Scan for the cell matching the given text and deliver its [x, y] coordinate at center. 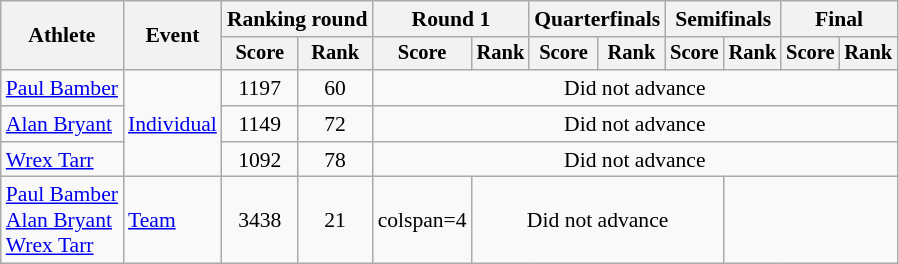
60 [336, 88]
1092 [260, 160]
Final [839, 19]
Semifinals [723, 19]
Quarterfinals [597, 19]
Alan Bryant [62, 124]
1197 [260, 88]
Ranking round [298, 19]
78 [336, 160]
Paul Bamber [62, 88]
Wrex Tarr [62, 160]
Event [172, 36]
Team [172, 220]
1149 [260, 124]
21 [336, 220]
Round 1 [452, 19]
3438 [260, 220]
Individual [172, 124]
colspan=4 [422, 220]
Athlete [62, 36]
Paul BamberAlan BryantWrex Tarr [62, 220]
72 [336, 124]
